Return [x, y] of the center of cell containing provided text 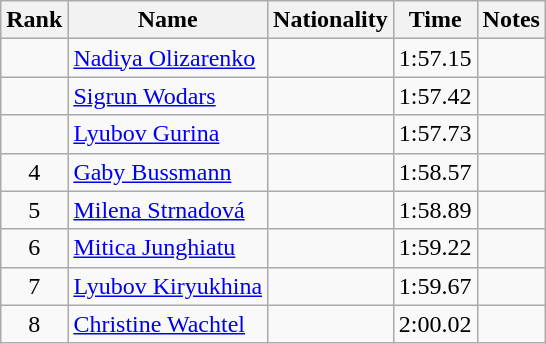
Name [168, 20]
1:58.89 [435, 210]
1:58.57 [435, 172]
1:57.15 [435, 58]
Milena Strnadová [168, 210]
Time [435, 20]
Christine Wachtel [168, 324]
8 [34, 324]
Nationality [331, 20]
Nadiya Olizarenko [168, 58]
Gaby Bussmann [168, 172]
Sigrun Wodars [168, 96]
4 [34, 172]
7 [34, 286]
5 [34, 210]
Rank [34, 20]
Notes [511, 20]
Lyubov Kiryukhina [168, 286]
Lyubov Gurina [168, 134]
Mitica Junghiatu [168, 248]
6 [34, 248]
1:59.22 [435, 248]
1:57.42 [435, 96]
1:57.73 [435, 134]
2:00.02 [435, 324]
1:59.67 [435, 286]
